For the text-containing cell, return its midpoint in (X, Y) coordinate format. 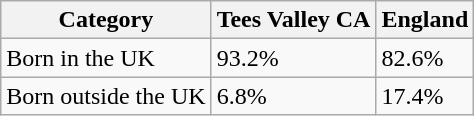
Born in the UK (106, 58)
93.2% (294, 58)
17.4% (425, 96)
England (425, 20)
6.8% (294, 96)
Category (106, 20)
82.6% (425, 58)
Tees Valley CA (294, 20)
Born outside the UK (106, 96)
